Find where the given text appears and provide that cell's center as [X, Y] coordinate. 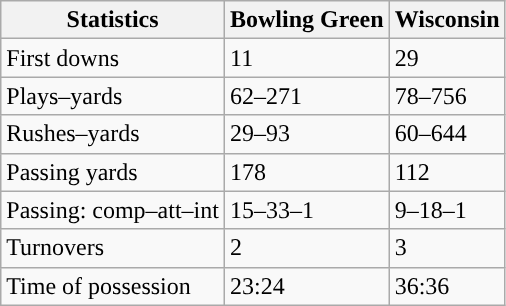
Turnovers [113, 248]
29 [447, 58]
Statistics [113, 20]
3 [447, 248]
Time of possession [113, 286]
Rushes–yards [113, 134]
Plays–yards [113, 96]
178 [306, 172]
Bowling Green [306, 20]
First downs [113, 58]
15–33–1 [306, 210]
23:24 [306, 286]
Passing: comp–att–int [113, 210]
Passing yards [113, 172]
112 [447, 172]
36:36 [447, 286]
29–93 [306, 134]
Wisconsin [447, 20]
60–644 [447, 134]
9–18–1 [447, 210]
78–756 [447, 96]
62–271 [306, 96]
11 [306, 58]
2 [306, 248]
